Search for the cell housing the specified text and yield its [x, y] center coordinate. 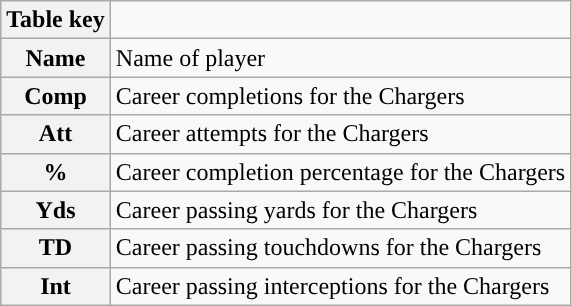
Career passing yards for the Chargers [340, 210]
% [56, 172]
Career completion percentage for the Chargers [340, 172]
Yds [56, 210]
Comp [56, 96]
Table key [56, 20]
Int [56, 286]
Name of player [340, 58]
Att [56, 134]
TD [56, 248]
Career attempts for the Chargers [340, 134]
Name [56, 58]
Career completions for the Chargers [340, 96]
Career passing interceptions for the Chargers [340, 286]
Career passing touchdowns for the Chargers [340, 248]
